Extract the (x, y) coordinate from the center of the cell holding the provided text.  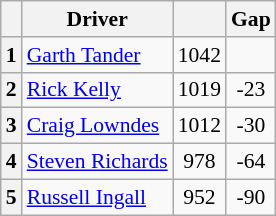
Craig Lowndes (98, 126)
Gap (251, 19)
Steven Richards (98, 162)
2 (12, 90)
1019 (200, 90)
1042 (200, 55)
978 (200, 162)
5 (12, 197)
Garth Tander (98, 55)
4 (12, 162)
Driver (98, 19)
-23 (251, 90)
-30 (251, 126)
3 (12, 126)
Rick Kelly (98, 90)
1 (12, 55)
-64 (251, 162)
952 (200, 197)
-90 (251, 197)
1012 (200, 126)
Russell Ingall (98, 197)
